Return the [X, Y] coordinate for the center point of the cell that contains the specified text.  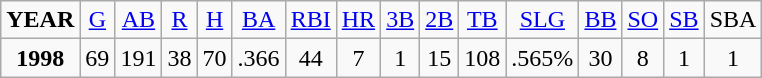
SB [684, 20]
108 [482, 58]
8 [643, 58]
1998 [40, 58]
HR [358, 20]
7 [358, 58]
3B [400, 20]
TB [482, 20]
BA [258, 20]
BB [600, 20]
191 [138, 58]
.366 [258, 58]
SLG [542, 20]
.565% [542, 58]
AB [138, 20]
RBI [310, 20]
44 [310, 58]
2B [440, 20]
69 [98, 58]
YEAR [40, 20]
SO [643, 20]
30 [600, 58]
15 [440, 58]
38 [180, 58]
SBA [733, 20]
H [214, 20]
G [98, 20]
70 [214, 58]
R [180, 20]
